Find where the given text appears and provide that cell's center as [x, y] coordinate. 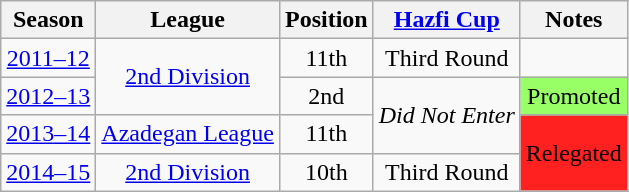
2013–14 [48, 134]
Promoted [574, 96]
2nd [326, 96]
Hazfi Cup [446, 20]
Season [48, 20]
2012–13 [48, 96]
2014–15 [48, 172]
10th [326, 172]
Notes [574, 20]
2011–12 [48, 58]
Azadegan League [188, 134]
Relegated [574, 153]
League [188, 20]
Did Not Enter [446, 115]
Position [326, 20]
